Search for the cell housing the specified text and yield its (X, Y) center coordinate. 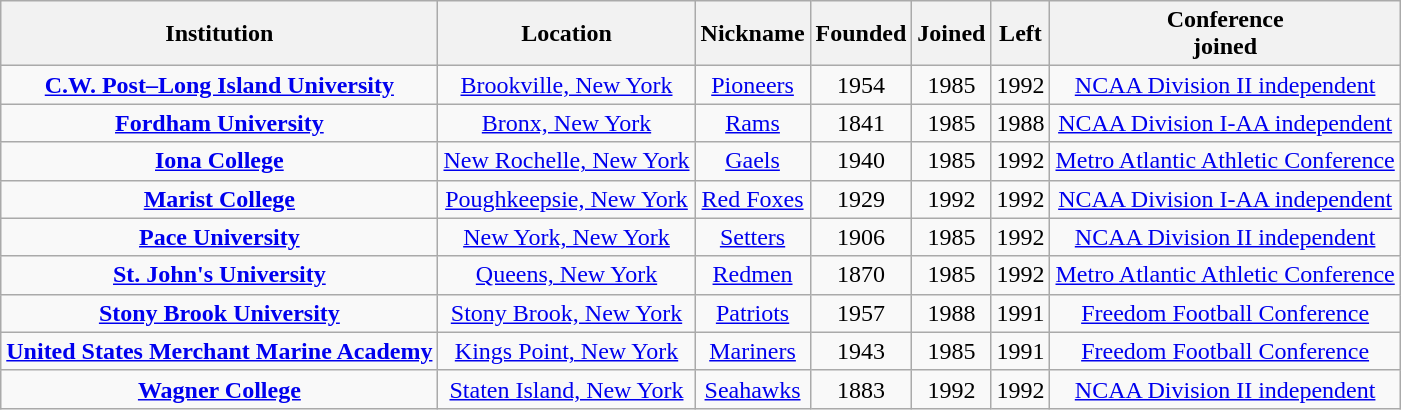
Left (1020, 34)
United States Merchant Marine Academy (220, 351)
Kings Point, New York (566, 351)
Founded (861, 34)
Brookville, New York (566, 85)
Marist College (220, 199)
Rams (752, 123)
Red Foxes (752, 199)
Nickname (752, 34)
Joined (952, 34)
Stony Brook University (220, 313)
1943 (861, 351)
Institution (220, 34)
1906 (861, 237)
1841 (861, 123)
Bronx, New York (566, 123)
Setters (752, 237)
Stony Brook, New York (566, 313)
Fordham University (220, 123)
Conferencejoined (1225, 34)
Wagner College (220, 389)
Patriots (752, 313)
New Rochelle, New York (566, 161)
Poughkeepsie, New York (566, 199)
Staten Island, New York (566, 389)
1870 (861, 275)
Pioneers (752, 85)
1940 (861, 161)
Seahawks (752, 389)
C.W. Post–Long Island University (220, 85)
New York, New York (566, 237)
1883 (861, 389)
Location (566, 34)
1954 (861, 85)
Pace University (220, 237)
Queens, New York (566, 275)
Iona College (220, 161)
Redmen (752, 275)
Mariners (752, 351)
Gaels (752, 161)
1929 (861, 199)
1957 (861, 313)
St. John's University (220, 275)
